From the cell containing the given text, extract its center point as [x, y] coordinate. 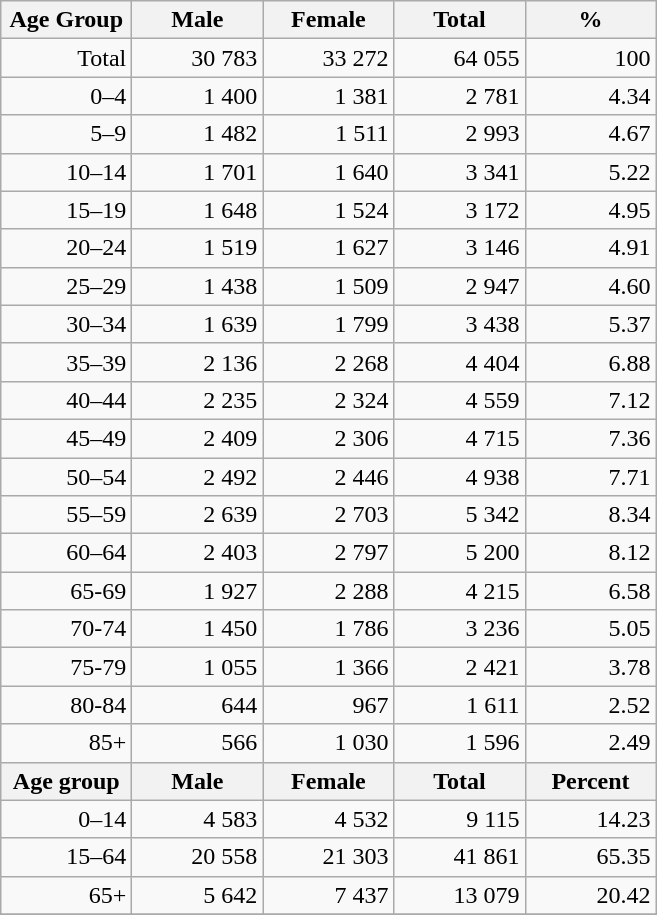
3 438 [460, 324]
1 611 [460, 705]
3 236 [460, 629]
2.49 [590, 743]
100 [590, 58]
1 519 [198, 248]
33 272 [328, 58]
2 797 [328, 553]
566 [198, 743]
Percent [590, 781]
3.78 [590, 667]
5 642 [198, 895]
55–59 [66, 515]
1 482 [198, 134]
14.23 [590, 819]
4.95 [590, 210]
8.34 [590, 515]
4 583 [198, 819]
1 627 [328, 248]
4.60 [590, 286]
3 172 [460, 210]
35–39 [66, 362]
4.67 [590, 134]
% [590, 20]
50–54 [66, 477]
1 799 [328, 324]
1 701 [198, 172]
1 648 [198, 210]
10–14 [66, 172]
2 421 [460, 667]
0–14 [66, 819]
1 927 [198, 591]
1 400 [198, 96]
4 559 [460, 400]
967 [328, 705]
2 639 [198, 515]
5.05 [590, 629]
2 306 [328, 438]
2 268 [328, 362]
8.12 [590, 553]
60–64 [66, 553]
1 511 [328, 134]
Age group [66, 781]
25–29 [66, 286]
4.34 [590, 96]
2 446 [328, 477]
5.22 [590, 172]
644 [198, 705]
2 703 [328, 515]
2 781 [460, 96]
20 558 [198, 857]
2 409 [198, 438]
3 341 [460, 172]
30–34 [66, 324]
4 532 [328, 819]
2 993 [460, 134]
85+ [66, 743]
20.42 [590, 895]
7.12 [590, 400]
80-84 [66, 705]
4 715 [460, 438]
7 437 [328, 895]
1 438 [198, 286]
2 947 [460, 286]
5 342 [460, 515]
1 450 [198, 629]
2 136 [198, 362]
2 492 [198, 477]
1 030 [328, 743]
21 303 [328, 857]
1 381 [328, 96]
15–19 [66, 210]
0–4 [66, 96]
15–64 [66, 857]
41 861 [460, 857]
Age Group [66, 20]
45–49 [66, 438]
1 639 [198, 324]
2 288 [328, 591]
1 509 [328, 286]
2 235 [198, 400]
30 783 [198, 58]
1 366 [328, 667]
40–44 [66, 400]
1 786 [328, 629]
4 404 [460, 362]
7.36 [590, 438]
9 115 [460, 819]
1 524 [328, 210]
4 938 [460, 477]
20–24 [66, 248]
5.37 [590, 324]
65.35 [590, 857]
5 200 [460, 553]
2.52 [590, 705]
7.71 [590, 477]
64 055 [460, 58]
4.91 [590, 248]
1 640 [328, 172]
1 055 [198, 667]
13 079 [460, 895]
4 215 [460, 591]
3 146 [460, 248]
6.58 [590, 591]
65+ [66, 895]
2 324 [328, 400]
2 403 [198, 553]
5–9 [66, 134]
65-69 [66, 591]
1 596 [460, 743]
70-74 [66, 629]
6.88 [590, 362]
75-79 [66, 667]
